Determine the (x, y) coordinate at the center of the cell enclosing the given text.  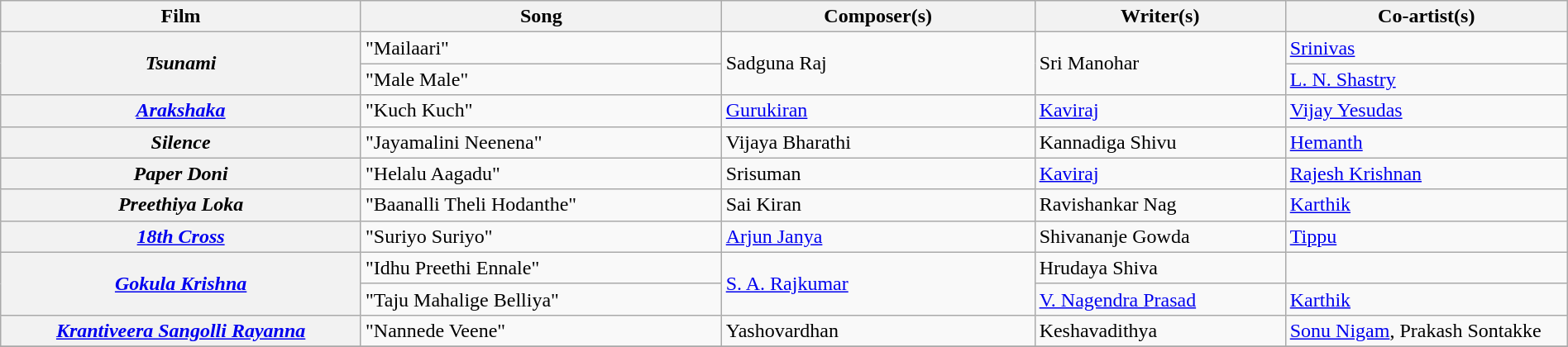
Tippu (1426, 236)
Co-artist(s) (1426, 17)
Vijaya Bharathi (878, 142)
Shivananje Gowda (1159, 236)
V. Nagendra Prasad (1159, 299)
"Idhu Preethi Ennale" (541, 268)
Gokula Krishna (181, 283)
Arakshaka (181, 111)
Paper Doni (181, 173)
Sai Kiran (878, 205)
L. N. Shastry (1426, 79)
Sonu Nigam, Prakash Sontakke (1426, 330)
Kannadiga Shivu (1159, 142)
Song (541, 17)
Rajesh Krishnan (1426, 173)
"Taju Mahalige Belliya" (541, 299)
Film (181, 17)
Writer(s) (1159, 17)
Hrudaya Shiva (1159, 268)
Srisuman (878, 173)
"Suriyo Suriyo" (541, 236)
Arjun Janya (878, 236)
Yashovardhan (878, 330)
"Mailaari" (541, 48)
Composer(s) (878, 17)
18th Cross (181, 236)
"Jayamalini Neenena" (541, 142)
Sri Manohar (1159, 64)
S. A. Rajkumar (878, 283)
Hemanth (1426, 142)
Keshavadithya (1159, 330)
Vijay Yesudas (1426, 111)
Srinivas (1426, 48)
Gurukiran (878, 111)
"Kuch Kuch" (541, 111)
"Male Male" (541, 79)
"Baanalli Theli Hodanthe" (541, 205)
Krantiveera Sangolli Rayanna (181, 330)
Ravishankar Nag (1159, 205)
Preethiya Loka (181, 205)
"Nannede Veene" (541, 330)
"Helalu Aagadu" (541, 173)
Tsunami (181, 64)
Sadguna Raj (878, 64)
Silence (181, 142)
